From the cell containing the given text, extract its center point as [X, Y] coordinate. 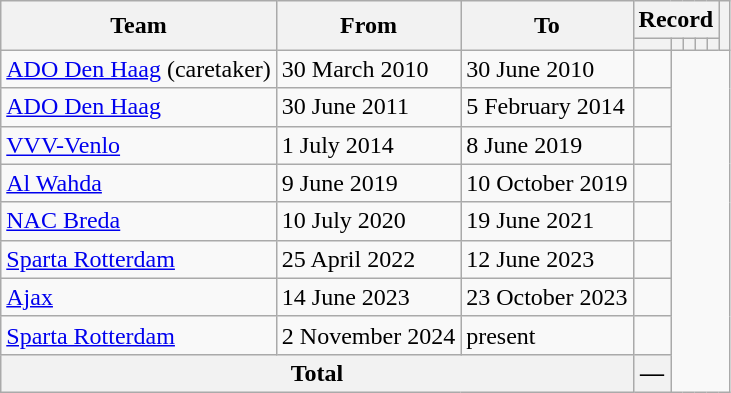
ADO Den Haag (caretaker) [139, 69]
To [547, 26]
30 March 2010 [368, 69]
12 June 2023 [547, 259]
Team [139, 26]
8 June 2019 [547, 145]
2 November 2024 [368, 335]
10 October 2019 [547, 183]
30 June 2010 [547, 69]
— [652, 373]
VVV-Venlo [139, 145]
9 June 2019 [368, 183]
Total [317, 373]
Record [676, 20]
30 June 2011 [368, 107]
25 April 2022 [368, 259]
Ajax [139, 297]
10 July 2020 [368, 221]
14 June 2023 [368, 297]
present [547, 335]
From [368, 26]
23 October 2023 [547, 297]
Al Wahda [139, 183]
1 July 2014 [368, 145]
19 June 2021 [547, 221]
5 February 2014 [547, 107]
NAC Breda [139, 221]
ADO Den Haag [139, 107]
